Detect which cell encompasses the target text, then output its [X, Y] center coordinate. 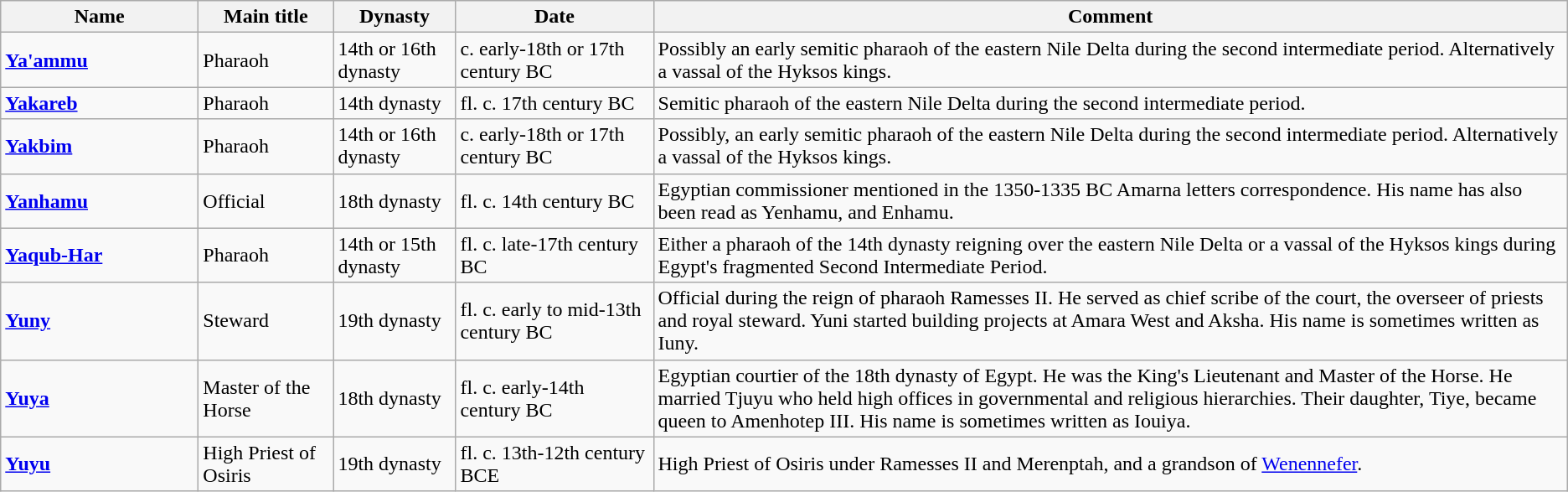
fl. c. 17th century BC [554, 103]
Semitic pharaoh of the eastern Nile Delta during the second intermediate period. [1111, 103]
Date [554, 17]
14th dynasty [395, 103]
Ya'ammu [100, 60]
Comment [1111, 17]
Main title [266, 17]
High Priest of Osiris under Ramesses II and Merenptah, and a grandson of Wenennefer. [1111, 464]
Yuny [100, 321]
Steward [266, 321]
fl. c. early-14th century BC [554, 398]
14th or 15th dynasty [395, 255]
Egyptian commissioner mentioned in the 1350-1335 BC Amarna letters correspondence. His name has also been read as Yenhamu, and Enhamu. [1111, 201]
Possibly, an early semitic pharaoh of the eastern Nile Delta during the second intermediate period. Alternatively a vassal of the Hyksos kings. [1111, 146]
Possibly an early semitic pharaoh of the eastern Nile Delta during the second intermediate period. Alternatively a vassal of the Hyksos kings. [1111, 60]
Yakbim [100, 146]
fl. c. early to mid-13th century BC [554, 321]
Yaqub-Har [100, 255]
fl. c. late-17th century BC [554, 255]
Yakareb [100, 103]
Yuyu [100, 464]
fl. c. 13th-12th century BCE [554, 464]
fl. c. 14th century BC [554, 201]
Yanhamu [100, 201]
Master of the Horse [266, 398]
Yuya [100, 398]
Name [100, 17]
High Priest of Osiris [266, 464]
Dynasty [395, 17]
Official [266, 201]
